Extract the (X, Y) coordinate from the center of the cell holding the provided text.  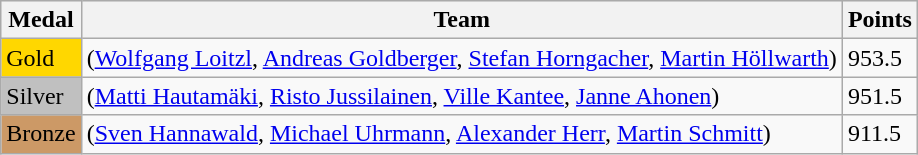
Medal (41, 20)
Points (880, 20)
Silver (41, 96)
Team (462, 20)
Gold (41, 58)
Bronze (41, 134)
(Matti Hautamäki, Risto Jussilainen, Ville Kantee, Janne Ahonen) (462, 96)
(Wolfgang Loitzl, Andreas Goldberger, Stefan Horngacher, Martin Höllwarth) (462, 58)
911.5 (880, 134)
953.5 (880, 58)
951.5 (880, 96)
(Sven Hannawald, Michael Uhrmann, Alexander Herr, Martin Schmitt) (462, 134)
